Extract the (x, y) coordinate from the center of the cell holding the provided text.  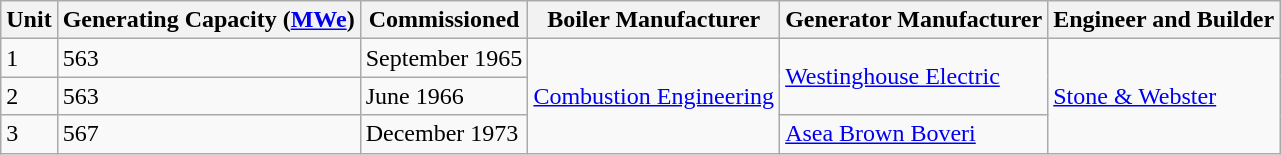
567 (208, 134)
Generating Capacity (MWe) (208, 20)
Engineer and Builder (1164, 20)
June 1966 (444, 96)
September 1965 (444, 58)
Asea Brown Boveri (914, 134)
Boiler Manufacturer (654, 20)
Unit (29, 20)
2 (29, 96)
Generator Manufacturer (914, 20)
3 (29, 134)
Stone & Webster (1164, 96)
Combustion Engineering (654, 96)
1 (29, 58)
December 1973 (444, 134)
Westinghouse Electric (914, 77)
Commissioned (444, 20)
